Determine the (x, y) coordinate at the center of the cell enclosing the given text.  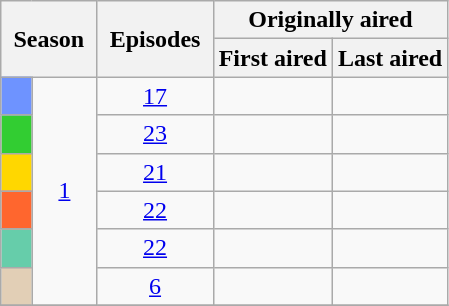
Originally aired (330, 20)
Season (49, 39)
1 (64, 191)
21 (155, 172)
17 (155, 96)
23 (155, 134)
Episodes (155, 39)
Last aired (390, 58)
6 (155, 286)
First aired (272, 58)
